Capture the cell that displays the provided text and extract its (x, y) central coordinate. 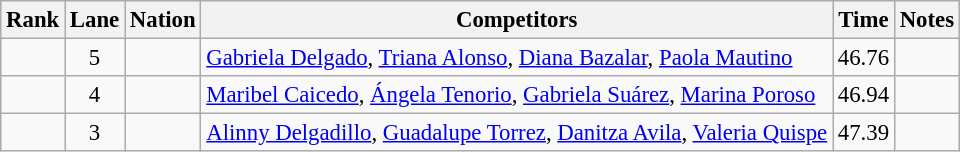
5 (95, 58)
46.94 (863, 95)
Gabriela Delgado, Triana Alonso, Diana Bazalar, Paola Mautino (517, 58)
Alinny Delgadillo, Guadalupe Torrez, Danitza Avila, Valeria Quispe (517, 133)
47.39 (863, 133)
Maribel Caicedo, Ángela Tenorio, Gabriela Suárez, Marina Poroso (517, 95)
Nation (163, 20)
4 (95, 95)
Notes (926, 20)
Rank (33, 20)
Competitors (517, 20)
46.76 (863, 58)
Lane (95, 20)
3 (95, 133)
Time (863, 20)
